Determine the (X, Y) coordinate at the center of the cell enclosing the given text.  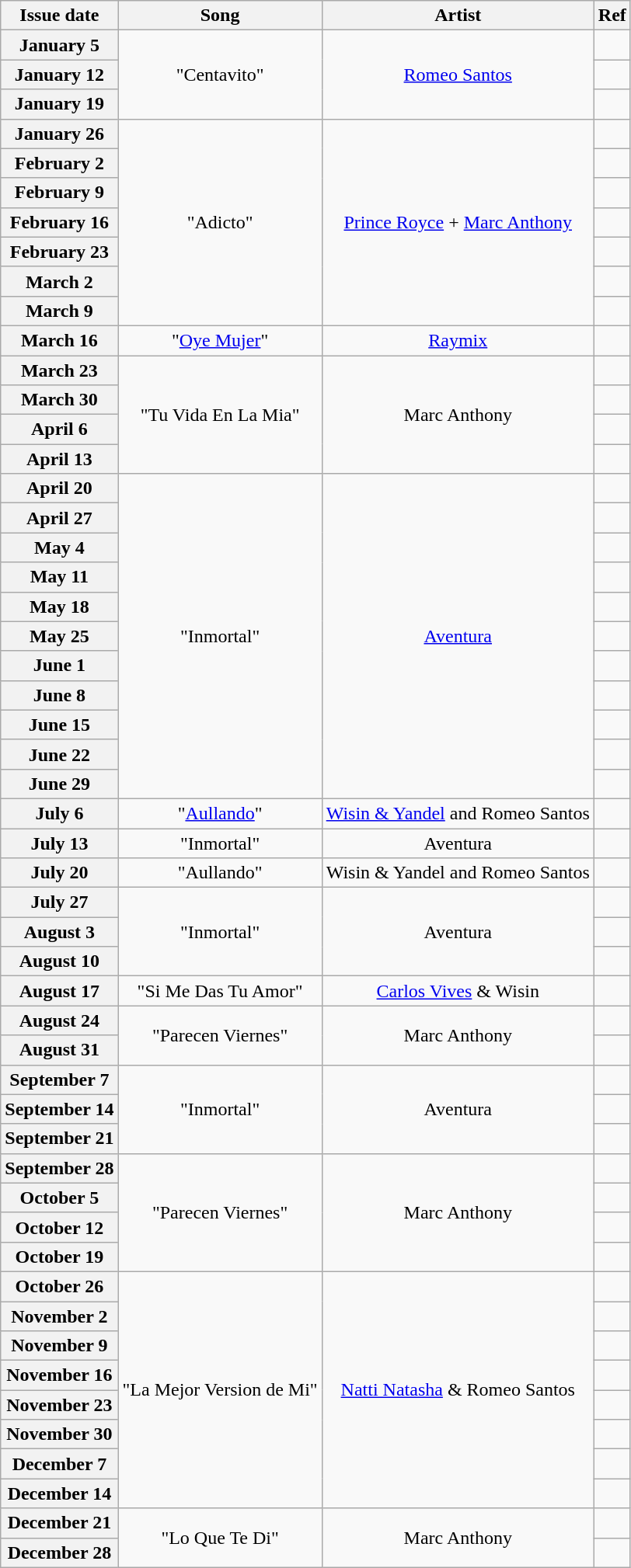
December 7 (59, 1464)
Carlos Vives & Wisin (458, 991)
May 25 (59, 636)
November 23 (59, 1405)
September 7 (59, 1080)
Issue date (59, 16)
March 30 (59, 400)
February 16 (59, 222)
November 30 (59, 1434)
April 13 (59, 459)
June 8 (59, 695)
July 13 (59, 843)
December 21 (59, 1523)
June 29 (59, 784)
June 1 (59, 666)
March 16 (59, 340)
July 6 (59, 813)
October 26 (59, 1286)
Raymix (458, 340)
December 28 (59, 1552)
"Tu Vida En La Mia" (220, 415)
"Adicto" (220, 222)
August 31 (59, 1050)
September 28 (59, 1168)
June 15 (59, 725)
March 2 (59, 281)
January 5 (59, 45)
"La Mejor Version de Mi" (220, 1389)
October 5 (59, 1198)
Song (220, 16)
January 26 (59, 134)
May 11 (59, 577)
April 27 (59, 518)
July 27 (59, 902)
February 23 (59, 252)
August 3 (59, 932)
April 6 (59, 429)
November 9 (59, 1346)
"Si Me Das Tu Amor" (220, 991)
March 23 (59, 370)
June 22 (59, 754)
September 21 (59, 1139)
January 19 (59, 104)
February 2 (59, 163)
October 12 (59, 1227)
May 18 (59, 607)
October 19 (59, 1257)
Artist (458, 16)
Ref (612, 16)
March 9 (59, 311)
August 24 (59, 1020)
August 10 (59, 961)
"Centavito" (220, 75)
"Oye Mujer" (220, 340)
January 12 (59, 75)
December 14 (59, 1493)
February 9 (59, 193)
Prince Royce + Marc Anthony (458, 222)
"Lo Que Te Di" (220, 1538)
August 17 (59, 991)
Natti Natasha & Romeo Santos (458, 1389)
Romeo Santos (458, 75)
November 16 (59, 1375)
April 20 (59, 488)
July 20 (59, 873)
November 2 (59, 1316)
May 4 (59, 548)
September 14 (59, 1109)
